Return (x, y) of the center of cell containing provided text 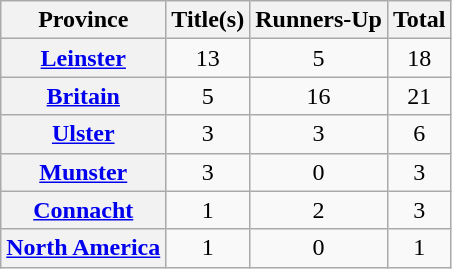
2 (319, 210)
21 (419, 96)
18 (419, 58)
Province (84, 20)
6 (419, 134)
Leinster (84, 58)
Britain (84, 96)
Connacht (84, 210)
Title(s) (208, 20)
North America (84, 248)
13 (208, 58)
16 (319, 96)
Ulster (84, 134)
Munster (84, 172)
Runners-Up (319, 20)
Total (419, 20)
